Extract the [x, y] coordinate from the center of the cell holding the provided text.  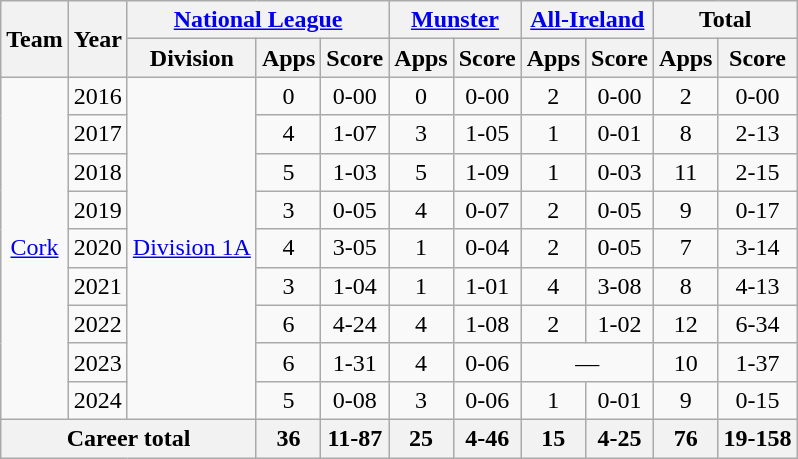
36 [288, 438]
Team [35, 39]
0-07 [487, 210]
All-Ireland [587, 20]
2-13 [758, 134]
15 [553, 438]
Division [192, 58]
Career total [129, 438]
— [587, 362]
7 [686, 248]
2021 [98, 286]
6-34 [758, 324]
11-87 [355, 438]
2017 [98, 134]
2023 [98, 362]
1-37 [758, 362]
1-02 [620, 324]
2-15 [758, 172]
0-17 [758, 210]
2024 [98, 400]
3-14 [758, 248]
2018 [98, 172]
4-46 [487, 438]
3-05 [355, 248]
12 [686, 324]
11 [686, 172]
0-03 [620, 172]
Cork [35, 248]
4-13 [758, 286]
0-08 [355, 400]
2016 [98, 96]
1-08 [487, 324]
1-07 [355, 134]
1-05 [487, 134]
0-04 [487, 248]
1-09 [487, 172]
1-31 [355, 362]
4-25 [620, 438]
2019 [98, 210]
4-24 [355, 324]
Total [726, 20]
Year [98, 39]
3-08 [620, 286]
25 [421, 438]
1-04 [355, 286]
1-01 [487, 286]
0-15 [758, 400]
Division 1A [192, 248]
1-03 [355, 172]
10 [686, 362]
National League [258, 20]
2022 [98, 324]
76 [686, 438]
Munster [455, 20]
19-158 [758, 438]
2020 [98, 248]
